Scan for the cell matching the given text and deliver its (x, y) coordinate at center. 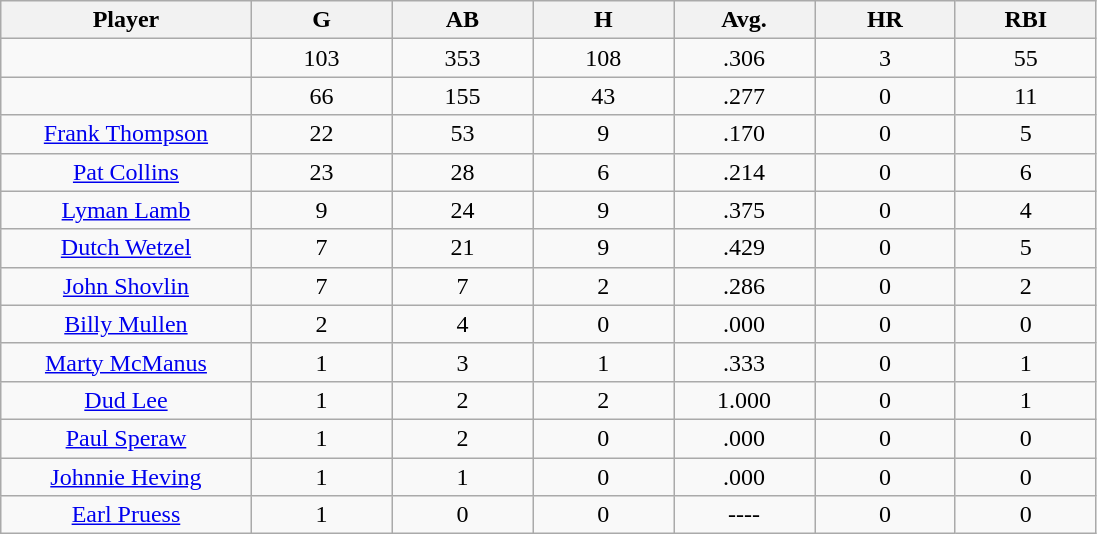
23 (322, 172)
Marty McManus (126, 362)
.214 (744, 172)
.429 (744, 248)
Frank Thompson (126, 134)
Billy Mullen (126, 324)
Lyman Lamb (126, 210)
Johnnie Heving (126, 477)
Earl Pruess (126, 515)
28 (462, 172)
11 (1026, 96)
.333 (744, 362)
HR (884, 20)
RBI (1026, 20)
55 (1026, 58)
21 (462, 248)
43 (604, 96)
53 (462, 134)
155 (462, 96)
103 (322, 58)
Player (126, 20)
AB (462, 20)
Avg. (744, 20)
John Shovlin (126, 286)
Dutch Wetzel (126, 248)
H (604, 20)
.286 (744, 286)
G (322, 20)
---- (744, 515)
22 (322, 134)
.375 (744, 210)
Dud Lee (126, 400)
24 (462, 210)
Paul Speraw (126, 438)
Pat Collins (126, 172)
108 (604, 58)
66 (322, 96)
353 (462, 58)
.277 (744, 96)
.170 (744, 134)
1.000 (744, 400)
.306 (744, 58)
